From the cell containing the given text, extract its center point as [x, y] coordinate. 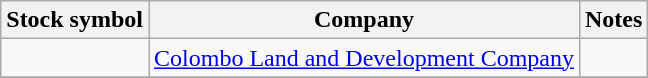
Notes [613, 20]
Company [364, 20]
Stock symbol [75, 20]
Colombo Land and Development Company [364, 58]
